For the text-containing cell, return its midpoint in [x, y] coordinate format. 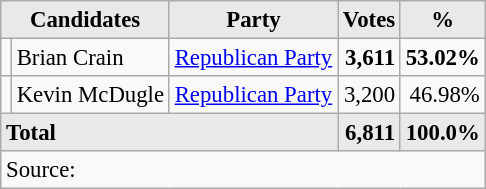
Total [170, 133]
3,200 [370, 95]
6,811 [370, 133]
Party [253, 20]
Source: [243, 170]
53.02% [442, 58]
100.0% [442, 133]
46.98% [442, 95]
% [442, 20]
Brian Crain [90, 58]
3,611 [370, 58]
Kevin McDugle [90, 95]
Candidates [86, 20]
Votes [370, 20]
